Detect which cell encompasses the target text, then output its [x, y] center coordinate. 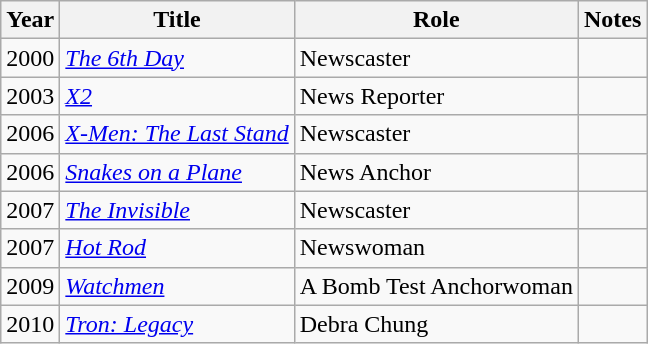
News Reporter [436, 96]
2010 [30, 324]
2000 [30, 58]
The 6th Day [177, 58]
Year [30, 20]
News Anchor [436, 172]
Title [177, 20]
X2 [177, 96]
Watchmen [177, 286]
2009 [30, 286]
2003 [30, 96]
Tron: Legacy [177, 324]
Snakes on a Plane [177, 172]
The Invisible [177, 210]
Notes [612, 20]
A Bomb Test Anchorwoman [436, 286]
Hot Rod [177, 248]
X-Men: The Last Stand [177, 134]
Role [436, 20]
Newswoman [436, 248]
Debra Chung [436, 324]
